Provide the (X, Y) coordinate of the cell's center where the given text is located.  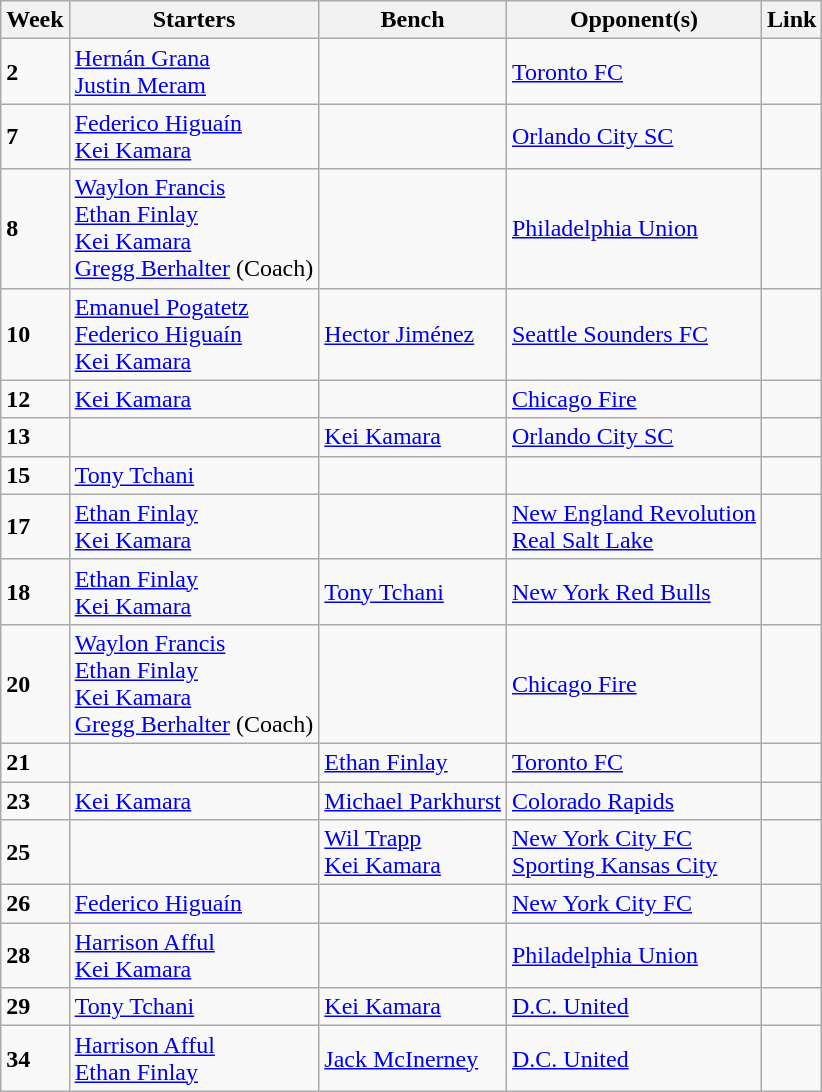
Federico Higuaín (194, 904)
Ethan Finlay (413, 762)
New York Red Bulls (634, 592)
10 (35, 334)
Starters (194, 20)
Link (791, 20)
29 (35, 1007)
28 (35, 956)
Hector Jiménez (413, 334)
7 (35, 136)
20 (35, 684)
15 (35, 475)
Seattle Sounders FC (634, 334)
New England Revolution Real Salt Lake (634, 526)
Wil Trapp Kei Kamara (413, 852)
Opponent(s) (634, 20)
Federico Higuaín Kei Kamara (194, 136)
Colorado Rapids (634, 801)
2 (35, 72)
Emanuel Pogatetz Federico Higuaín Kei Kamara (194, 334)
17 (35, 526)
Bench (413, 20)
Hernán Grana Justin Meram (194, 72)
New York City FC Sporting Kansas City (634, 852)
34 (35, 1058)
26 (35, 904)
Week (35, 20)
Michael Parkhurst (413, 801)
23 (35, 801)
25 (35, 852)
Harrison Afful Ethan Finlay (194, 1058)
Jack McInerney (413, 1058)
12 (35, 399)
18 (35, 592)
21 (35, 762)
Harrison Afful Kei Kamara (194, 956)
New York City FC (634, 904)
13 (35, 437)
8 (35, 228)
